For the text-containing cell, return its midpoint in (X, Y) coordinate format. 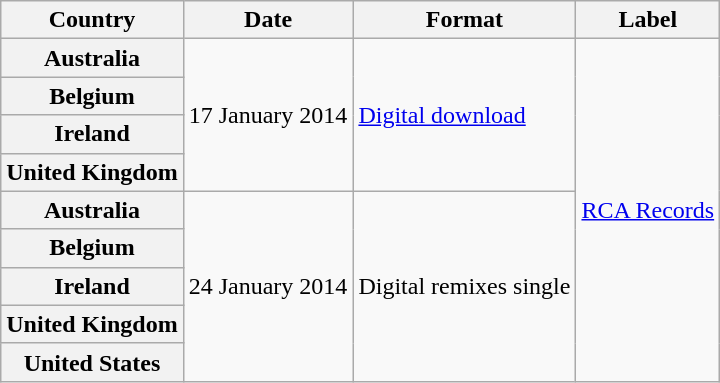
Format (464, 20)
United States (92, 362)
17 January 2014 (268, 115)
24 January 2014 (268, 286)
Digital download (464, 115)
Digital remixes single (464, 286)
Country (92, 20)
Label (648, 20)
RCA Records (648, 210)
Date (268, 20)
